Return [X, Y] of the center of cell containing provided text 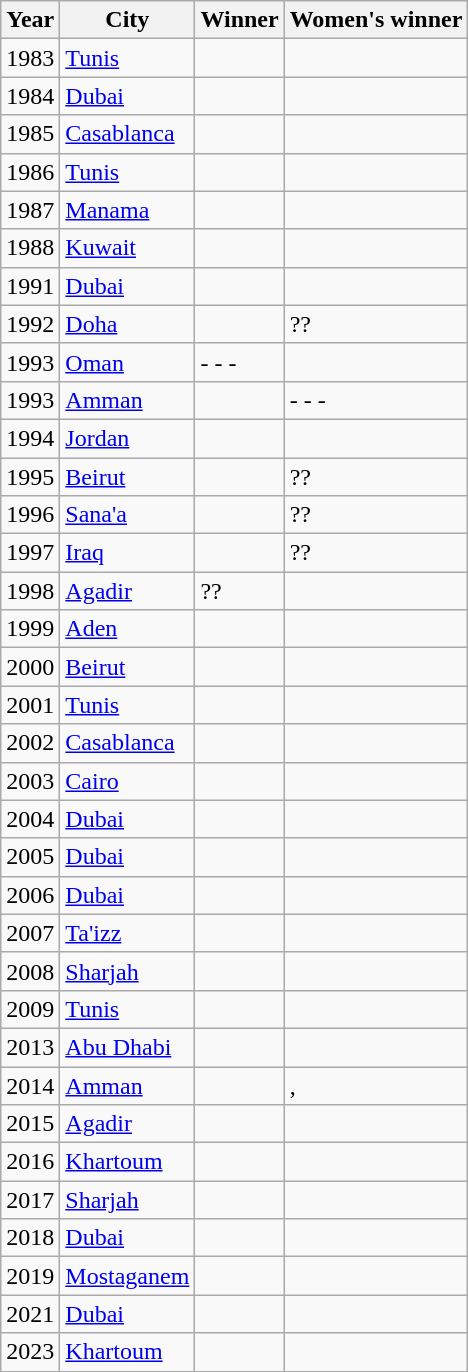
Kuwait [128, 248]
Year [30, 20]
Cairo [128, 781]
1991 [30, 286]
Women's winner [376, 20]
1994 [30, 438]
Doha [128, 324]
2014 [30, 1085]
1995 [30, 477]
2015 [30, 1124]
2023 [30, 1352]
2004 [30, 819]
2000 [30, 667]
Sana'a [128, 515]
1998 [30, 591]
2005 [30, 857]
Ta'izz [128, 933]
1996 [30, 515]
1992 [30, 324]
City [128, 20]
2017 [30, 1200]
2013 [30, 1047]
1983 [30, 58]
1985 [30, 134]
2006 [30, 895]
Aden [128, 629]
Manama [128, 210]
2019 [30, 1276]
2008 [30, 971]
2018 [30, 1238]
Abu Dhabi [128, 1047]
2016 [30, 1162]
Mostaganem [128, 1276]
1988 [30, 248]
2021 [30, 1314]
1984 [30, 96]
Jordan [128, 438]
2007 [30, 933]
2003 [30, 781]
1999 [30, 629]
2002 [30, 743]
, [376, 1085]
1997 [30, 553]
Iraq [128, 553]
1987 [30, 210]
2009 [30, 1009]
1986 [30, 172]
Oman [128, 362]
Winner [240, 20]
2001 [30, 705]
